Locate the cell with the specified text and output its [x, y] center coordinate. 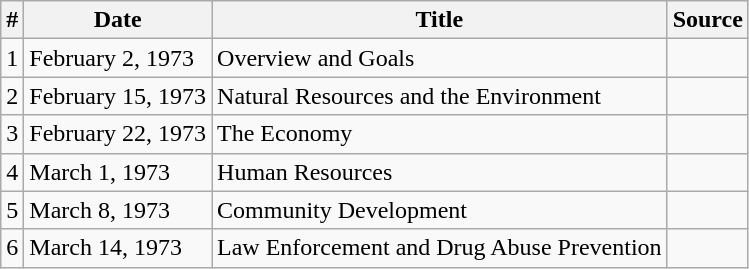
February 2, 1973 [118, 58]
Source [708, 20]
# [12, 20]
March 1, 1973 [118, 172]
2 [12, 96]
Human Resources [440, 172]
5 [12, 210]
Law Enforcement and Drug Abuse Prevention [440, 248]
Natural Resources and the Environment [440, 96]
The Economy [440, 134]
1 [12, 58]
Title [440, 20]
Overview and Goals [440, 58]
Date [118, 20]
March 14, 1973 [118, 248]
3 [12, 134]
March 8, 1973 [118, 210]
February 22, 1973 [118, 134]
6 [12, 248]
February 15, 1973 [118, 96]
Community Development [440, 210]
4 [12, 172]
